Provide the (X, Y) coordinate of the cell's center where the given text is located.  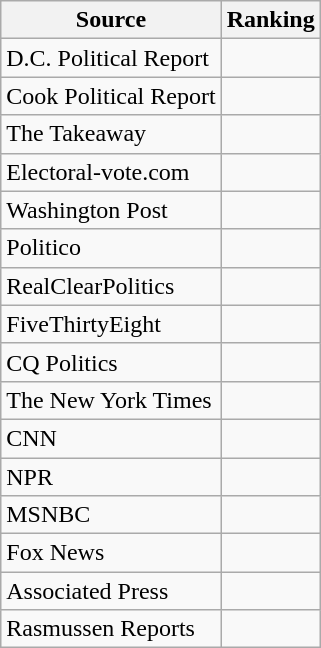
Fox News (111, 553)
Ranking (270, 20)
The New York Times (111, 400)
CNN (111, 438)
RealClearPolitics (111, 286)
Source (111, 20)
FiveThirtyEight (111, 324)
Washington Post (111, 210)
Associated Press (111, 591)
CQ Politics (111, 362)
Cook Political Report (111, 96)
MSNBC (111, 515)
Politico (111, 248)
Rasmussen Reports (111, 629)
The Takeaway (111, 134)
Electoral-vote.com (111, 172)
NPR (111, 477)
D.C. Political Report (111, 58)
